Return the [X, Y] coordinate for the center point of the cell that contains the specified text.  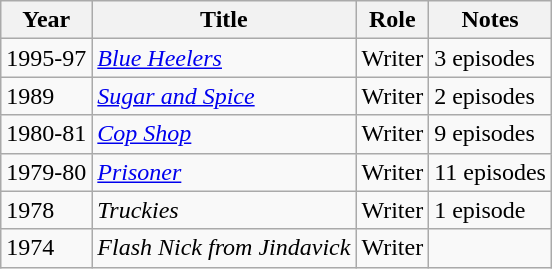
Flash Nick from Jindavick [224, 248]
Cop Shop [224, 134]
1979-80 [46, 172]
Sugar and Spice [224, 96]
2 episodes [490, 96]
Blue Heelers [224, 58]
Role [392, 20]
Year [46, 20]
1989 [46, 96]
Prisoner [224, 172]
3 episodes [490, 58]
Title [224, 20]
Notes [490, 20]
Truckies [224, 210]
1 episode [490, 210]
9 episodes [490, 134]
11 episodes [490, 172]
1974 [46, 248]
1978 [46, 210]
1995-97 [46, 58]
1980-81 [46, 134]
